From the cell containing the given text, extract its center point as (X, Y) coordinate. 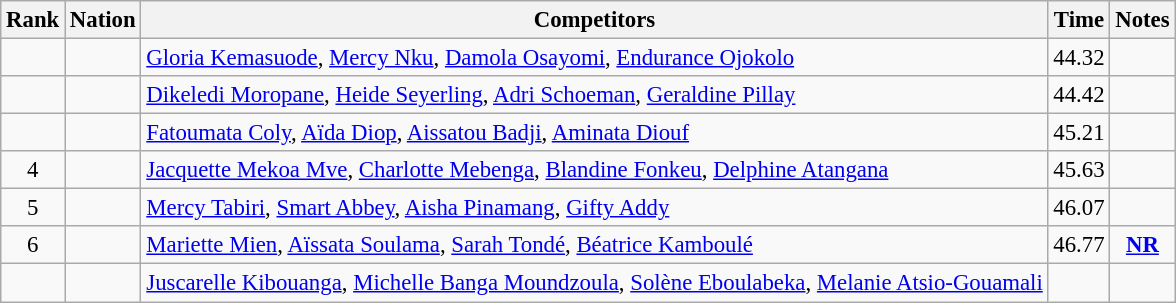
4 (33, 170)
Competitors (594, 20)
Notes (1142, 20)
Nation (103, 20)
Time (1079, 20)
44.42 (1079, 95)
45.21 (1079, 133)
46.07 (1079, 208)
5 (33, 208)
45.63 (1079, 170)
Mariette Mien, Aïssata Soulama, Sarah Tondé, Béatrice Kamboulé (594, 245)
Fatoumata Coly, Aïda Diop, Aissatou Badji, Aminata Diouf (594, 133)
Mercy Tabiri, Smart Abbey, Aisha Pinamang, Gifty Addy (594, 208)
Dikeledi Moropane, Heide Seyerling, Adri Schoeman, Geraldine Pillay (594, 95)
Gloria Kemasuode, Mercy Nku, Damola Osayomi, Endurance Ojokolo (594, 58)
NR (1142, 245)
44.32 (1079, 58)
Jacquette Mekoa Mve, Charlotte Mebenga, Blandine Fonkeu, Delphine Atangana (594, 170)
Rank (33, 20)
6 (33, 245)
Juscarelle Kibouanga, Michelle Banga Moundzoula, Solène Eboulabeka, Melanie Atsio-Gouamali (594, 283)
46.77 (1079, 245)
